Capture the cell that displays the provided text and extract its (X, Y) central coordinate. 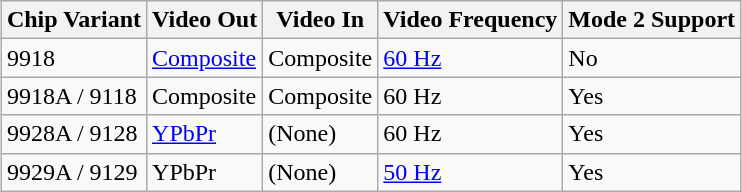
Video In (320, 20)
9918 (74, 58)
9918A / 9118 (74, 96)
9928A / 9128 (74, 134)
50 Hz (470, 172)
No (652, 58)
Video Out (205, 20)
9929A / 9129 (74, 172)
Chip Variant (74, 20)
Mode 2 Support (652, 20)
Video Frequency (470, 20)
